Extract the (X, Y) coordinate from the center of the cell holding the provided text.  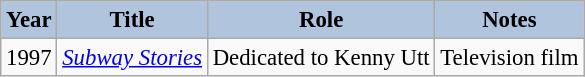
Television film (510, 58)
Year (29, 20)
1997 (29, 58)
Subway Stories (132, 58)
Title (132, 20)
Notes (510, 20)
Dedicated to Kenny Utt (321, 58)
Role (321, 20)
